Determine the (X, Y) coordinate at the center of the cell enclosing the given text.  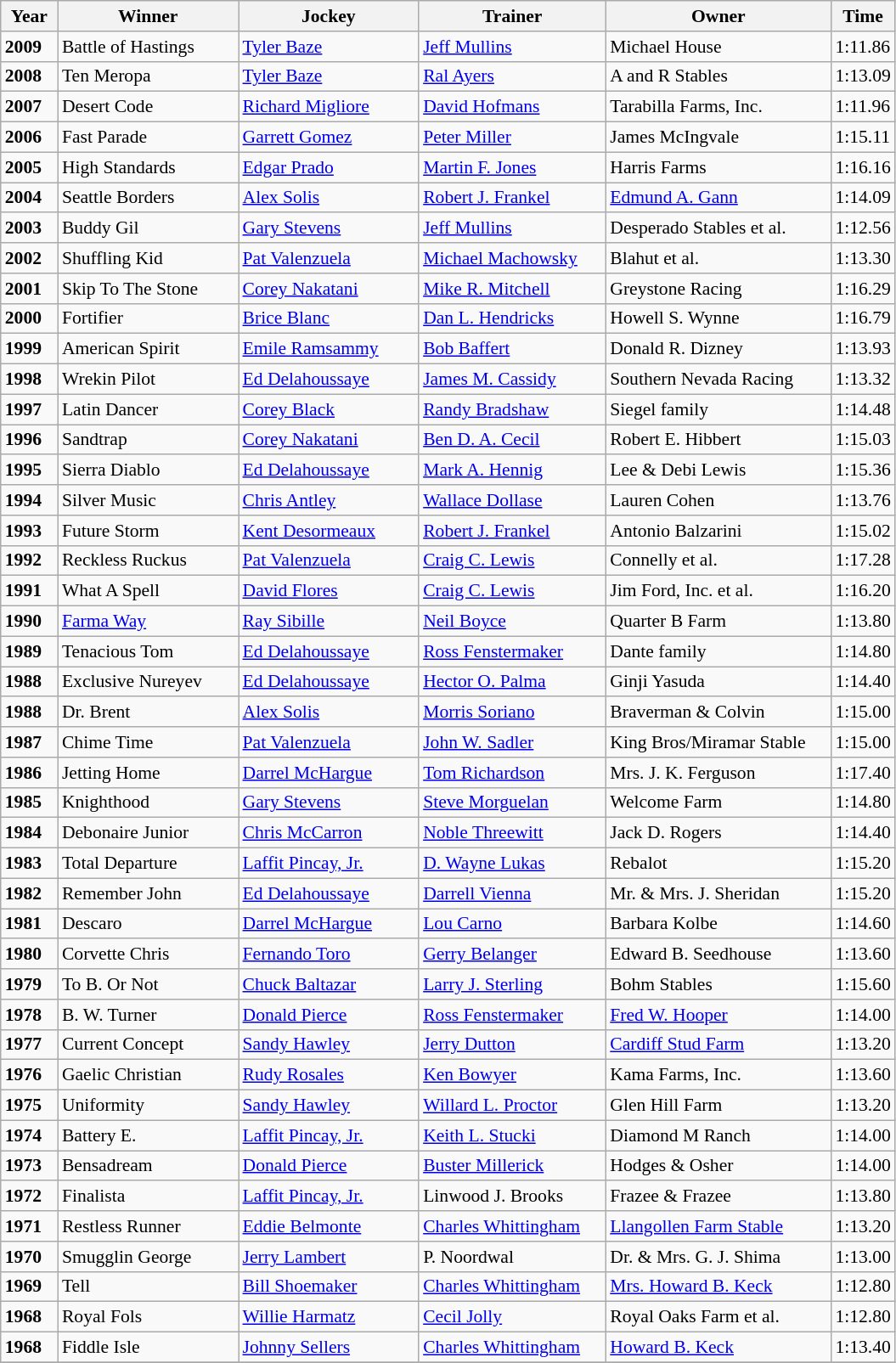
1981 (29, 924)
James McIngvale (718, 138)
2004 (29, 198)
1:13.40 (863, 1348)
1:11.96 (863, 107)
Tenacious Tom (148, 651)
Randy Bradshaw (512, 409)
1974 (29, 1135)
1970 (29, 1257)
Silver Music (148, 500)
Jerry Dutton (512, 1045)
1:12.56 (863, 228)
1:14.48 (863, 409)
Total Departure (148, 864)
2000 (29, 318)
1973 (29, 1166)
Willie Harmatz (328, 1317)
King Bros/Miramar Stable (718, 742)
Finalista (148, 1197)
1:13.32 (863, 380)
Bohm Stables (718, 984)
Willard L. Proctor (512, 1106)
Winner (148, 16)
2002 (29, 258)
Siegel family (718, 409)
Antonio Balzarini (718, 531)
Michael Machowsky (512, 258)
Emile Ramsammy (328, 349)
1998 (29, 380)
1997 (29, 409)
Ral Ayers (512, 76)
Current Concept (148, 1045)
Fred W. Hooper (718, 1015)
Edmund A. Gann (718, 198)
Battery E. (148, 1135)
Braverman & Colvin (718, 712)
1:16.29 (863, 289)
Lee & Debi Lewis (718, 470)
Gaelic Christian (148, 1075)
Tom Richardson (512, 773)
Dr. & Mrs. G. J. Shima (718, 1257)
1987 (29, 742)
Peter Miller (512, 138)
1:14.60 (863, 924)
Time (863, 16)
Chris McCarron (328, 833)
Dante family (718, 651)
1986 (29, 773)
1983 (29, 864)
Buster Millerick (512, 1166)
Jockey (328, 16)
1:17.40 (863, 773)
Chime Time (148, 742)
Brice Blanc (328, 318)
1978 (29, 1015)
Remember John (148, 893)
2008 (29, 76)
Knighthood (148, 803)
Edward B. Seedhouse (718, 955)
Owner (718, 16)
1:15.36 (863, 470)
2001 (29, 289)
Bensadream (148, 1166)
Desperado Stables et al. (718, 228)
1:15.60 (863, 984)
Eddie Belmonte (328, 1226)
1999 (29, 349)
Desert Code (148, 107)
1982 (29, 893)
John W. Sadler (512, 742)
1979 (29, 984)
1980 (29, 955)
Greystone Racing (718, 289)
Farma Way (148, 622)
Martin F. Jones (512, 167)
Latin Dancer (148, 409)
Fiddle Isle (148, 1348)
1:11.86 (863, 47)
Blahut et al. (718, 258)
Cecil Jolly (512, 1317)
Richard Migliore (328, 107)
James M. Cassidy (512, 380)
Corey Black (328, 409)
Future Storm (148, 531)
Jetting Home (148, 773)
David Hofmans (512, 107)
Shuffling Kid (148, 258)
Corvette Chris (148, 955)
Fernando Toro (328, 955)
Battle of Hastings (148, 47)
Quarter B Farm (718, 622)
Exclusive Nureyev (148, 682)
Chris Antley (328, 500)
Kent Desormeaux (328, 531)
1:13.76 (863, 500)
1:13.09 (863, 76)
Ginji Yasuda (718, 682)
Gerry Belanger (512, 955)
1975 (29, 1106)
Bob Baffert (512, 349)
Keith L. Stucki (512, 1135)
Mr. & Mrs. J. Sheridan (718, 893)
1996 (29, 440)
1985 (29, 803)
Fast Parade (148, 138)
1:16.20 (863, 591)
2007 (29, 107)
1976 (29, 1075)
Mark A. Hennig (512, 470)
American Spirit (148, 349)
1:16.79 (863, 318)
1977 (29, 1045)
What A Spell (148, 591)
Tarabilla Farms, Inc. (718, 107)
Ray Sibille (328, 622)
1972 (29, 1197)
Larry J. Sterling (512, 984)
Johnny Sellers (328, 1348)
1994 (29, 500)
Year (29, 16)
Reckless Ruckus (148, 560)
Lou Carno (512, 924)
Morris Soriano (512, 712)
Howard B. Keck (718, 1348)
Skip To The Stone (148, 289)
David Flores (328, 591)
2003 (29, 228)
Cardiff Stud Farm (718, 1045)
2006 (29, 138)
Connelly et al. (718, 560)
1:17.28 (863, 560)
Wallace Dollase (512, 500)
Noble Threewitt (512, 833)
2005 (29, 167)
To B. Or Not (148, 984)
Frazee & Frazee (718, 1197)
1:14.09 (863, 198)
Rudy Rosales (328, 1075)
Sierra Diablo (148, 470)
1:15.02 (863, 531)
Garrett Gomez (328, 138)
Debonaire Junior (148, 833)
Neil Boyce (512, 622)
1992 (29, 560)
Kama Farms, Inc. (718, 1075)
1969 (29, 1287)
1990 (29, 622)
Dr. Brent (148, 712)
Chuck Baltazar (328, 984)
Welcome Farm (718, 803)
1991 (29, 591)
P. Noordwal (512, 1257)
Wrekin Pilot (148, 380)
Royal Fols (148, 1317)
Uniformity (148, 1106)
Glen Hill Farm (718, 1106)
Hector O. Palma (512, 682)
Michael House (718, 47)
Linwood J. Brooks (512, 1197)
Seattle Borders (148, 198)
Mrs. J. K. Ferguson (718, 773)
Mrs. Howard B. Keck (718, 1287)
Diamond M Ranch (718, 1135)
1:16.16 (863, 167)
Restless Runner (148, 1226)
High Standards (148, 167)
Bill Shoemaker (328, 1287)
Sandtrap (148, 440)
2009 (29, 47)
Darrell Vienna (512, 893)
1:15.11 (863, 138)
Harris Farms (718, 167)
Hodges & Osher (718, 1166)
Llangollen Farm Stable (718, 1226)
Tell (148, 1287)
1984 (29, 833)
Steve Morguelan (512, 803)
Donald R. Dizney (718, 349)
Fortifier (148, 318)
Jim Ford, Inc. et al. (718, 591)
Buddy Gil (148, 228)
1:13.30 (863, 258)
Smugglin George (148, 1257)
1:15.03 (863, 440)
D. Wayne Lukas (512, 864)
1993 (29, 531)
Ben D. A. Cecil (512, 440)
Descaro (148, 924)
Barbara Kolbe (718, 924)
Dan L. Hendricks (512, 318)
Howell S. Wynne (718, 318)
Ken Bowyer (512, 1075)
Lauren Cohen (718, 500)
Southern Nevada Racing (718, 380)
Mike R. Mitchell (512, 289)
1:13.00 (863, 1257)
1995 (29, 470)
Ten Meropa (148, 76)
1971 (29, 1226)
1:13.93 (863, 349)
Edgar Prado (328, 167)
1989 (29, 651)
B. W. Turner (148, 1015)
Trainer (512, 16)
Jack D. Rogers (718, 833)
A and R Stables (718, 76)
Rebalot (718, 864)
Royal Oaks Farm et al. (718, 1317)
Robert E. Hibbert (718, 440)
Jerry Lambert (328, 1257)
